From the cell containing the given text, extract its center point as (X, Y) coordinate. 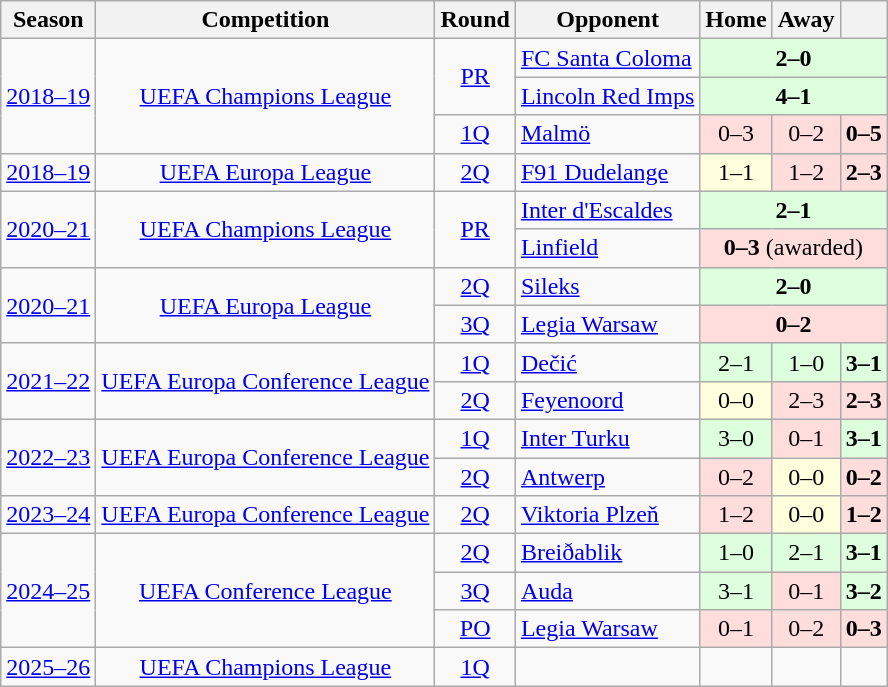
Breiðablik (607, 553)
UEFA Conference League (266, 591)
Inter Turku (607, 438)
Home (736, 20)
Feyenoord (607, 400)
0–3 (awarded) (794, 248)
F91 Dudelange (607, 172)
3–2 (864, 591)
2022–23 (48, 457)
2025–26 (48, 667)
Season (48, 20)
Competition (266, 20)
Opponent (607, 20)
PO (475, 629)
0–5 (864, 134)
Linfield (607, 248)
1–1 (736, 172)
4–1 (794, 96)
Sileks (607, 286)
Dečić (607, 362)
2023–24 (48, 515)
Away (806, 20)
Round (475, 20)
3–0 (736, 438)
Malmö (607, 134)
2021–22 (48, 381)
Inter d'Escaldes (607, 210)
Auda (607, 591)
FC Santa Coloma (607, 58)
Lincoln Red Imps (607, 96)
2024–25 (48, 591)
Viktoria Plzeň (607, 515)
Antwerp (607, 477)
